Extract the (x, y) coordinate from the center of the cell holding the provided text.  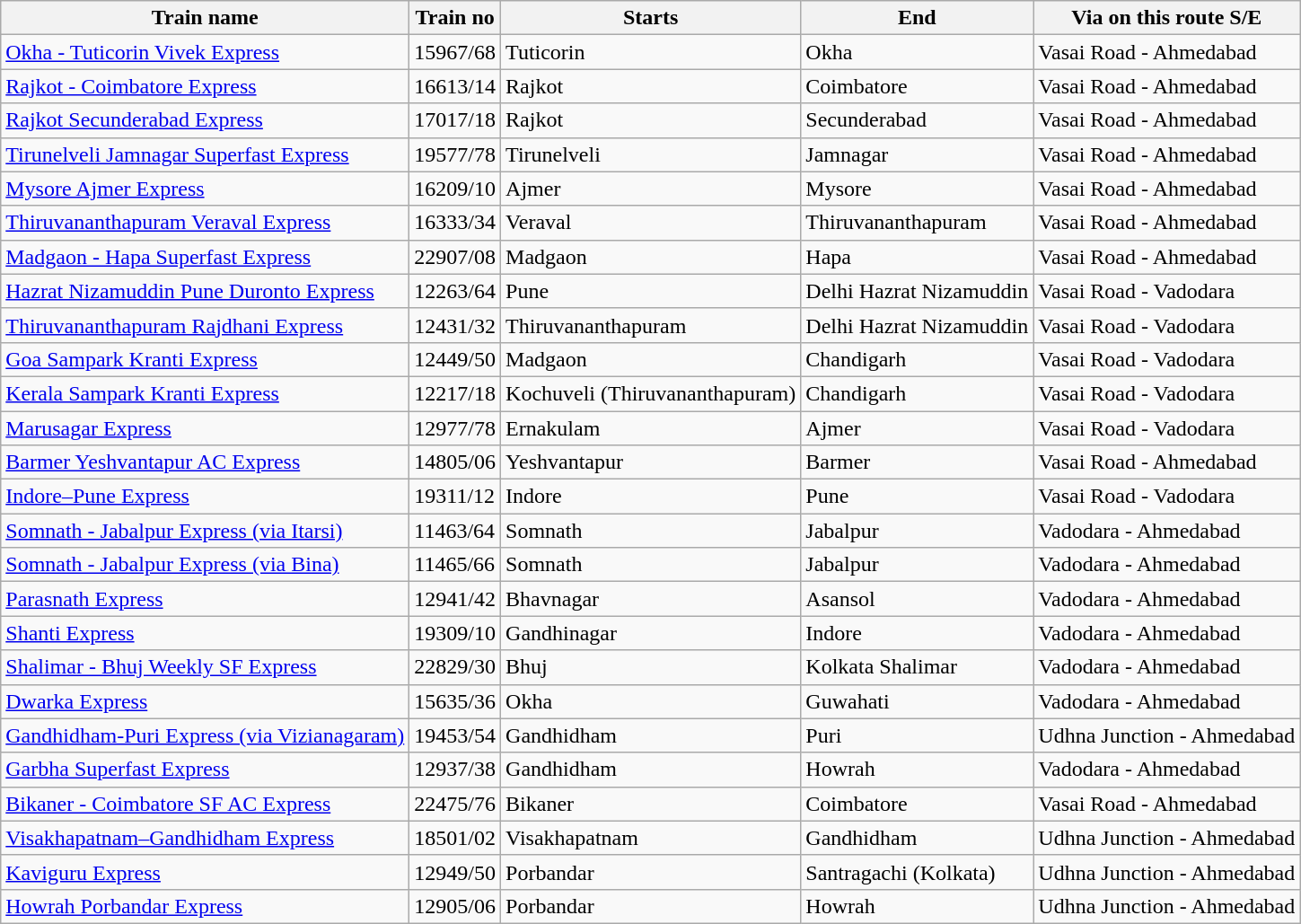
Visakhapatnam (651, 838)
16209/10 (455, 189)
12431/32 (455, 325)
Shanti Express (205, 633)
Thiruvananthapuram Rajdhani Express (205, 325)
Veraval (651, 223)
11463/64 (455, 531)
12937/38 (455, 770)
Thiruvananthapuram Veraval Express (205, 223)
Parasnath Express (205, 599)
12905/06 (455, 906)
Kaviguru Express (205, 872)
Barmer (918, 462)
22907/08 (455, 257)
Gandhidham-Puri Express (via Vizianagaram) (205, 735)
17017/18 (455, 120)
18501/02 (455, 838)
Asansol (918, 599)
Rajkot - Coimbatore Express (205, 86)
Somnath - Jabalpur Express (via Bina) (205, 565)
14805/06 (455, 462)
Hazrat Nizamuddin Pune Duronto Express (205, 291)
Marusagar Express (205, 428)
Shalimar - Bhuj Weekly SF Express (205, 667)
Mysore Ajmer Express (205, 189)
Ernakulam (651, 428)
End (918, 18)
Tirunelveli (651, 154)
19311/12 (455, 497)
Bhavnagar (651, 599)
Tirunelveli Jamnagar Superfast Express (205, 154)
12217/18 (455, 393)
Somnath - Jabalpur Express (via Itarsi) (205, 531)
Starts (651, 18)
12977/78 (455, 428)
Indore–Pune Express (205, 497)
Bikaner (651, 804)
Howrah Porbandar Express (205, 906)
16333/34 (455, 223)
Puri (918, 735)
22829/30 (455, 667)
19453/54 (455, 735)
Okha - Tuticorin Vivek Express (205, 52)
Guwahati (918, 701)
22475/76 (455, 804)
16613/14 (455, 86)
Hapa (918, 257)
Visakhapatnam–Gandhidham Express (205, 838)
Goa Sampark Kranti Express (205, 359)
Kerala Sampark Kranti Express (205, 393)
Secunderabad (918, 120)
15635/36 (455, 701)
12449/50 (455, 359)
12941/42 (455, 599)
Madgaon - Hapa Superfast Express (205, 257)
15967/68 (455, 52)
19577/78 (455, 154)
Rajkot Secunderabad Express (205, 120)
Barmer Yeshvantapur AC Express (205, 462)
Bikaner - Coimbatore SF AC Express (205, 804)
Tuticorin (651, 52)
Dwarka Express (205, 701)
Mysore (918, 189)
11465/66 (455, 565)
Santragachi (Kolkata) (918, 872)
Kolkata Shalimar (918, 667)
12949/50 (455, 872)
Jamnagar (918, 154)
Garbha Superfast Express (205, 770)
Via on this route S/E (1167, 18)
Gandhinagar (651, 633)
19309/10 (455, 633)
Yeshvantapur (651, 462)
12263/64 (455, 291)
Kochuveli (Thiruvananthapuram) (651, 393)
Train no (455, 18)
Train name (205, 18)
Bhuj (651, 667)
